Return (x, y) of the center of cell containing provided text 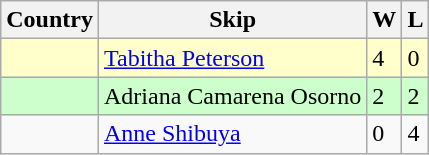
Adriana Camarena Osorno (232, 96)
Skip (232, 20)
L (416, 20)
Anne Shibuya (232, 134)
Tabitha Peterson (232, 58)
W (384, 20)
Country (50, 20)
